From the cell containing the given text, extract its center point as (X, Y) coordinate. 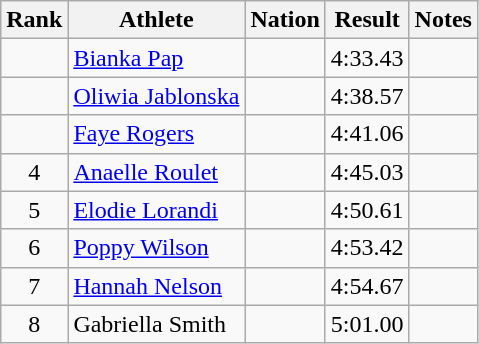
4:54.67 (367, 286)
Faye Rogers (156, 134)
8 (34, 324)
7 (34, 286)
4:41.06 (367, 134)
5:01.00 (367, 324)
Oliwia Jablonska (156, 96)
Notes (443, 20)
4:38.57 (367, 96)
4:50.61 (367, 210)
Nation (285, 20)
Gabriella Smith (156, 324)
Bianka Pap (156, 58)
Rank (34, 20)
Hannah Nelson (156, 286)
4:53.42 (367, 248)
6 (34, 248)
Result (367, 20)
4 (34, 172)
5 (34, 210)
Elodie Lorandi (156, 210)
Poppy Wilson (156, 248)
Anaelle Roulet (156, 172)
4:33.43 (367, 58)
Athlete (156, 20)
4:45.03 (367, 172)
